Extract the (x, y) coordinate from the center of the cell holding the provided text.  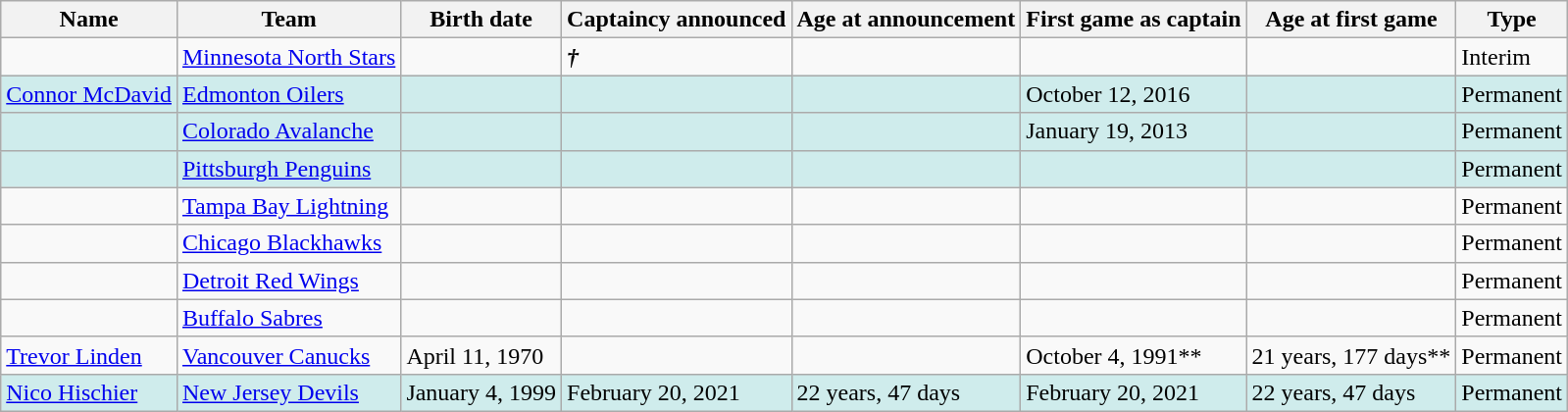
January 19, 2013 (1134, 131)
Edmonton Oilers (288, 94)
Vancouver Canucks (288, 355)
Colorado Avalanche (288, 131)
First game as captain (1134, 20)
Trevor Linden (89, 355)
Age at first game (1351, 20)
January 4, 1999 (481, 392)
October 4, 1991** (1134, 355)
† (677, 57)
Minnesota North Stars (288, 57)
October 12, 2016 (1134, 94)
21 years, 177 days** (1351, 355)
April 11, 1970 (481, 355)
New Jersey Devils (288, 392)
Pittsburgh Penguins (288, 169)
Detroit Red Wings (288, 281)
Chicago Blackhawks (288, 243)
Type (1512, 20)
Interim (1512, 57)
Birth date (481, 20)
Tampa Bay Lightning (288, 206)
Name (89, 20)
Captaincy announced (677, 20)
Buffalo Sabres (288, 318)
Connor McDavid (89, 94)
Age at announcement (906, 20)
Nico Hischier (89, 392)
Team (288, 20)
